Identify which cell holds the provided text, then report its [X, Y] central coordinate. 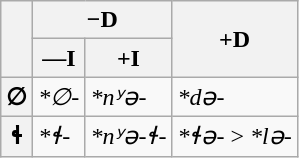
∅ [17, 97]
−D [102, 20]
*ɬ- [59, 136]
+I [128, 58]
*∅- [59, 97]
—I [59, 58]
*nʸə- [128, 97]
*də- [234, 97]
+D [234, 39]
ɬ [17, 136]
*nʸə-ɬ- [128, 136]
*ɬə- > *lə- [234, 136]
